Return the (X, Y) coordinate for the center point of the cell that contains the specified text.  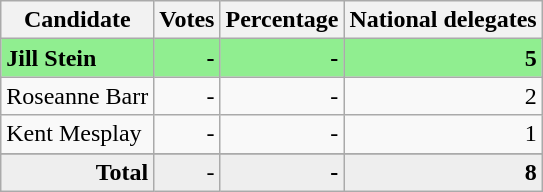
Percentage (282, 20)
National delegates (443, 20)
Jill Stein (78, 58)
Roseanne Barr (78, 96)
Votes (187, 20)
Candidate (78, 20)
Total (78, 172)
Kent Mesplay (78, 134)
1 (443, 134)
2 (443, 96)
8 (443, 172)
5 (443, 58)
